From the cell containing the given text, extract its center point as (X, Y) coordinate. 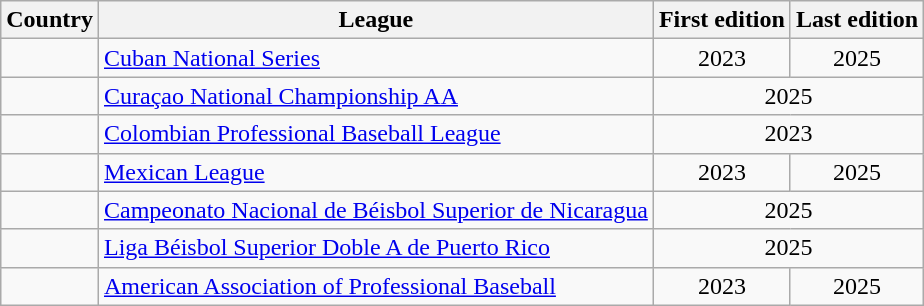
Liga Béisbol Superior Doble A de Puerto Rico (376, 248)
Mexican League (376, 172)
Country (50, 20)
Colombian Professional Baseball League (376, 134)
First edition (722, 20)
Curaçao National Championship AA (376, 96)
American Association of Professional Baseball (376, 286)
Last edition (856, 20)
Campeonato Nacional de Béisbol Superior de Nicaragua (376, 210)
League (376, 20)
Cuban National Series (376, 58)
